Pinpoint the cell where the given text exists, returning its (x, y) midpoint coordinate. 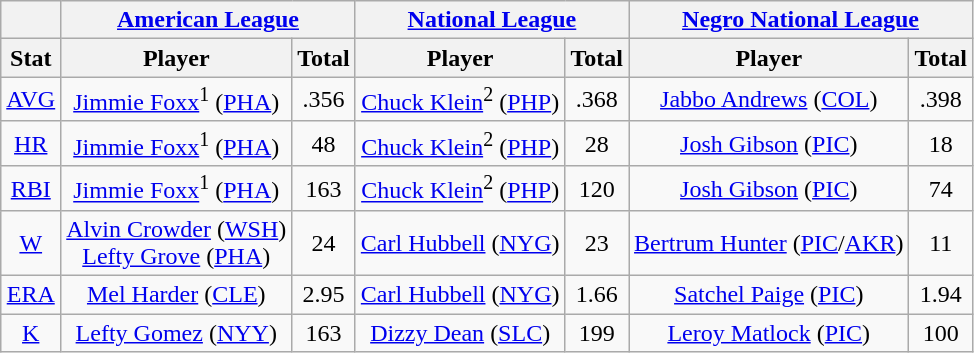
K (31, 333)
18 (941, 144)
Alvin Crowder (WSH)Lefty Grove (PHA) (176, 244)
24 (324, 244)
W (31, 244)
.356 (324, 100)
11 (941, 244)
Jabbo Andrews (COL) (769, 100)
Mel Harder (CLE) (176, 295)
RBI (31, 188)
Stat (31, 58)
Satchel Paige (PIC) (769, 295)
74 (941, 188)
.398 (941, 100)
28 (597, 144)
Leroy Matlock (PIC) (769, 333)
Negro National League (801, 20)
HR (31, 144)
Bertrum Hunter (PIC/AKR) (769, 244)
1.94 (941, 295)
1.66 (597, 295)
Dizzy Dean (SLC) (460, 333)
2.95 (324, 295)
199 (597, 333)
.368 (597, 100)
Lefty Gomez (NYY) (176, 333)
AVG (31, 100)
120 (597, 188)
100 (941, 333)
23 (597, 244)
48 (324, 144)
American League (208, 20)
National League (492, 20)
ERA (31, 295)
